Capture the cell that displays the provided text and extract its (X, Y) central coordinate. 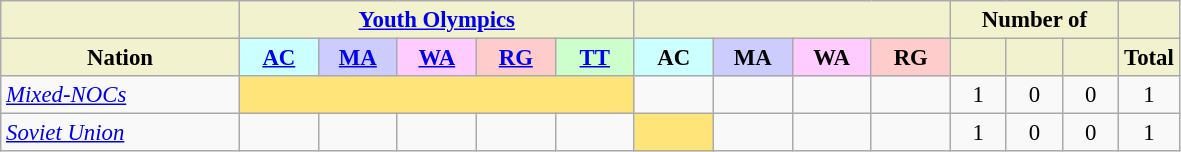
Soviet Union (120, 133)
TT (594, 57)
Youth Olympics (436, 20)
Total (1149, 57)
Number of (1034, 20)
Nation (120, 57)
Mixed-NOCs (120, 95)
